Determine the (X, Y) coordinate at the center of the cell enclosing the given text.  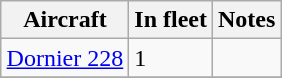
Aircraft (65, 20)
In fleet (171, 20)
Notes (247, 20)
Dornier 228 (65, 58)
1 (171, 58)
